Find where the given text appears and provide that cell's center as [x, y] coordinate. 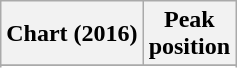
Peakposition [189, 34]
Chart (2016) [72, 34]
